Provide the [x, y] coordinate of the cell's center where the given text is located.  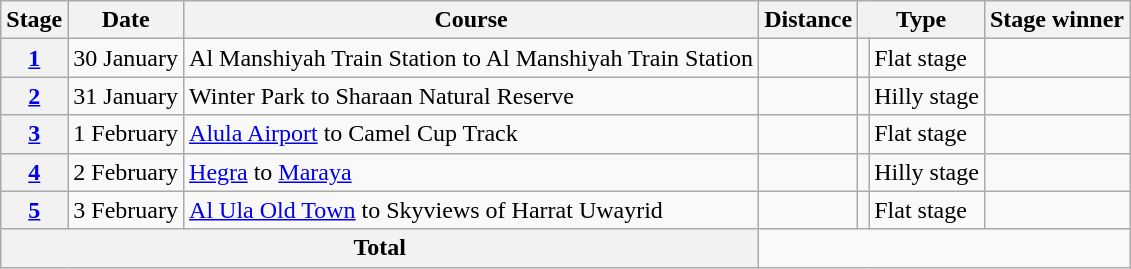
Stage [34, 20]
2 February [126, 172]
5 [34, 210]
Course [472, 20]
30 January [126, 58]
Total [380, 248]
2 [34, 96]
3 [34, 134]
Stage winner [1056, 20]
1 [34, 58]
Winter Park to Sharaan Natural Reserve [472, 96]
1 February [126, 134]
Hegra to Maraya [472, 172]
Type [922, 20]
Alula Airport to Camel Cup Track [472, 134]
4 [34, 172]
Al Manshiyah Train Station to Al Manshiyah Train Station [472, 58]
Date [126, 20]
Al Ula Old Town to Skyviews of Harrat Uwayrid [472, 210]
Distance [808, 20]
31 January [126, 96]
3 February [126, 210]
